Determine the [x, y] coordinate at the center of the cell enclosing the given text.  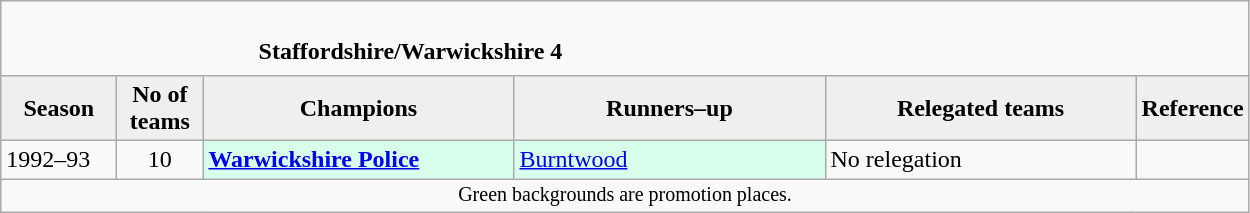
Warwickshire Police [358, 159]
Relegated teams [980, 108]
Season [59, 108]
Champions [358, 108]
Green backgrounds are promotion places. [626, 194]
10 [160, 159]
Runners–up [670, 108]
Burntwood [670, 159]
No relegation [980, 159]
Reference [1192, 108]
No of teams [160, 108]
1992–93 [59, 159]
